Find where the given text appears and provide that cell's center as [X, Y] coordinate. 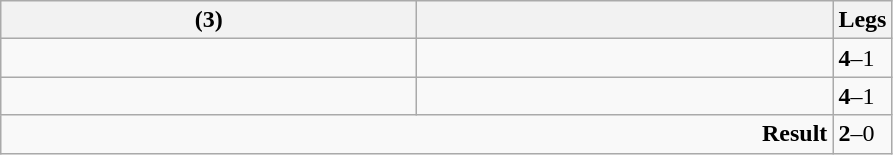
Legs [862, 20]
2–0 [862, 134]
(3) [209, 20]
Result [417, 134]
